Detect which cell encompasses the target text, then output its (X, Y) center coordinate. 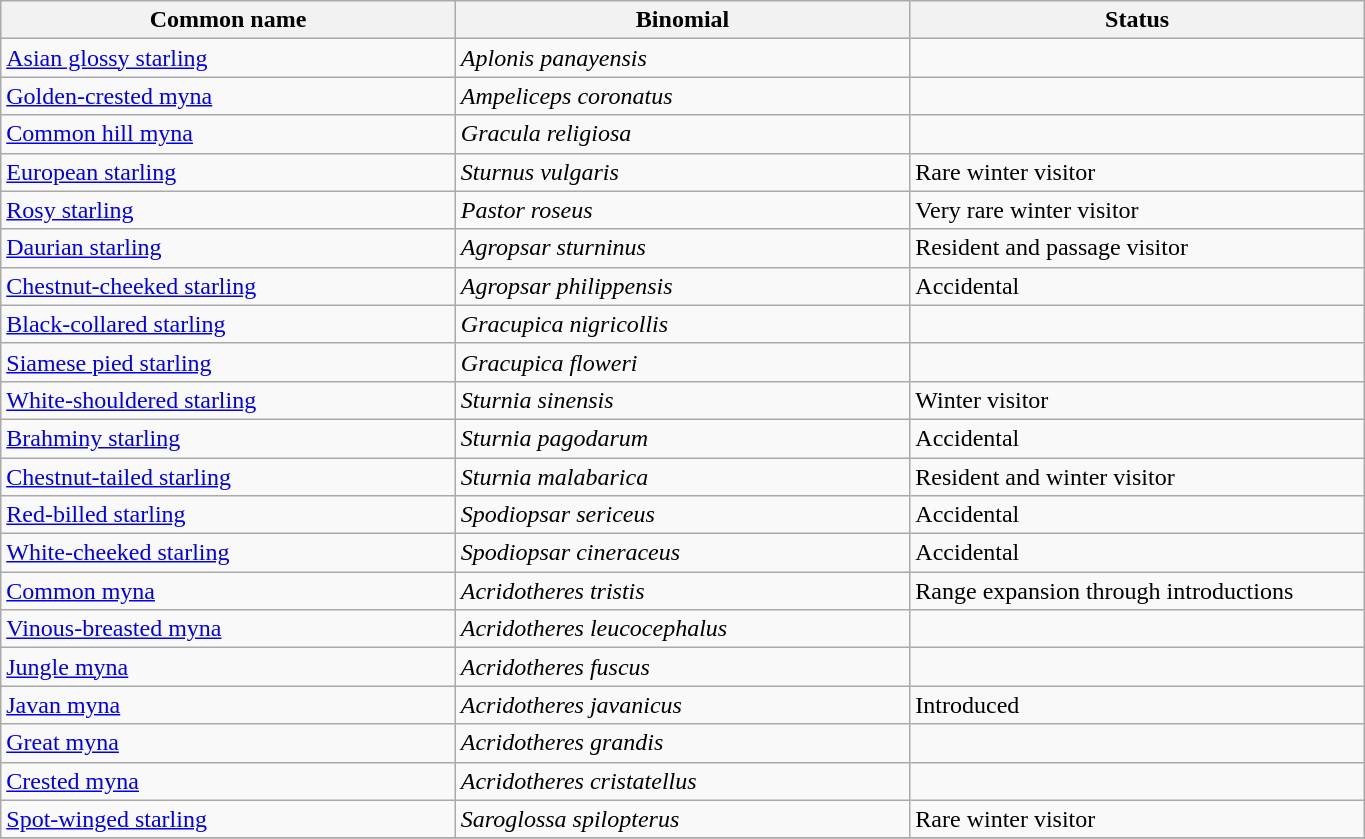
Spodiopsar cineraceus (682, 553)
Acridotheres cristatellus (682, 781)
Aplonis panayensis (682, 58)
Range expansion through introductions (1138, 591)
Ampeliceps coronatus (682, 96)
Binomial (682, 20)
Introduced (1138, 705)
Sturnus vulgaris (682, 172)
Asian glossy starling (228, 58)
Brahminy starling (228, 438)
White-cheeked starling (228, 553)
Golden-crested myna (228, 96)
Daurian starling (228, 248)
Agropsar sturninus (682, 248)
Status (1138, 20)
Sturnia sinensis (682, 400)
Gracula religiosa (682, 134)
Acridotheres javanicus (682, 705)
Chestnut-tailed starling (228, 477)
Resident and winter visitor (1138, 477)
Acridotheres leucocephalus (682, 629)
Winter visitor (1138, 400)
Sturnia malabarica (682, 477)
Spodiopsar sericeus (682, 515)
Siamese pied starling (228, 362)
Spot-winged starling (228, 819)
Black-collared starling (228, 324)
Sturnia pagodarum (682, 438)
Red-billed starling (228, 515)
Chestnut-cheeked starling (228, 286)
Jungle myna (228, 667)
Acridotheres tristis (682, 591)
Gracupica nigricollis (682, 324)
Vinous-breasted myna (228, 629)
Acridotheres grandis (682, 743)
Saroglossa spilopterus (682, 819)
Great myna (228, 743)
Acridotheres fuscus (682, 667)
Common hill myna (228, 134)
Common myna (228, 591)
European starling (228, 172)
Rosy starling (228, 210)
Common name (228, 20)
Very rare winter visitor (1138, 210)
Resident and passage visitor (1138, 248)
White-shouldered starling (228, 400)
Crested myna (228, 781)
Gracupica floweri (682, 362)
Pastor roseus (682, 210)
Javan myna (228, 705)
Agropsar philippensis (682, 286)
